Extract the [X, Y] coordinate from the center of the cell holding the provided text.  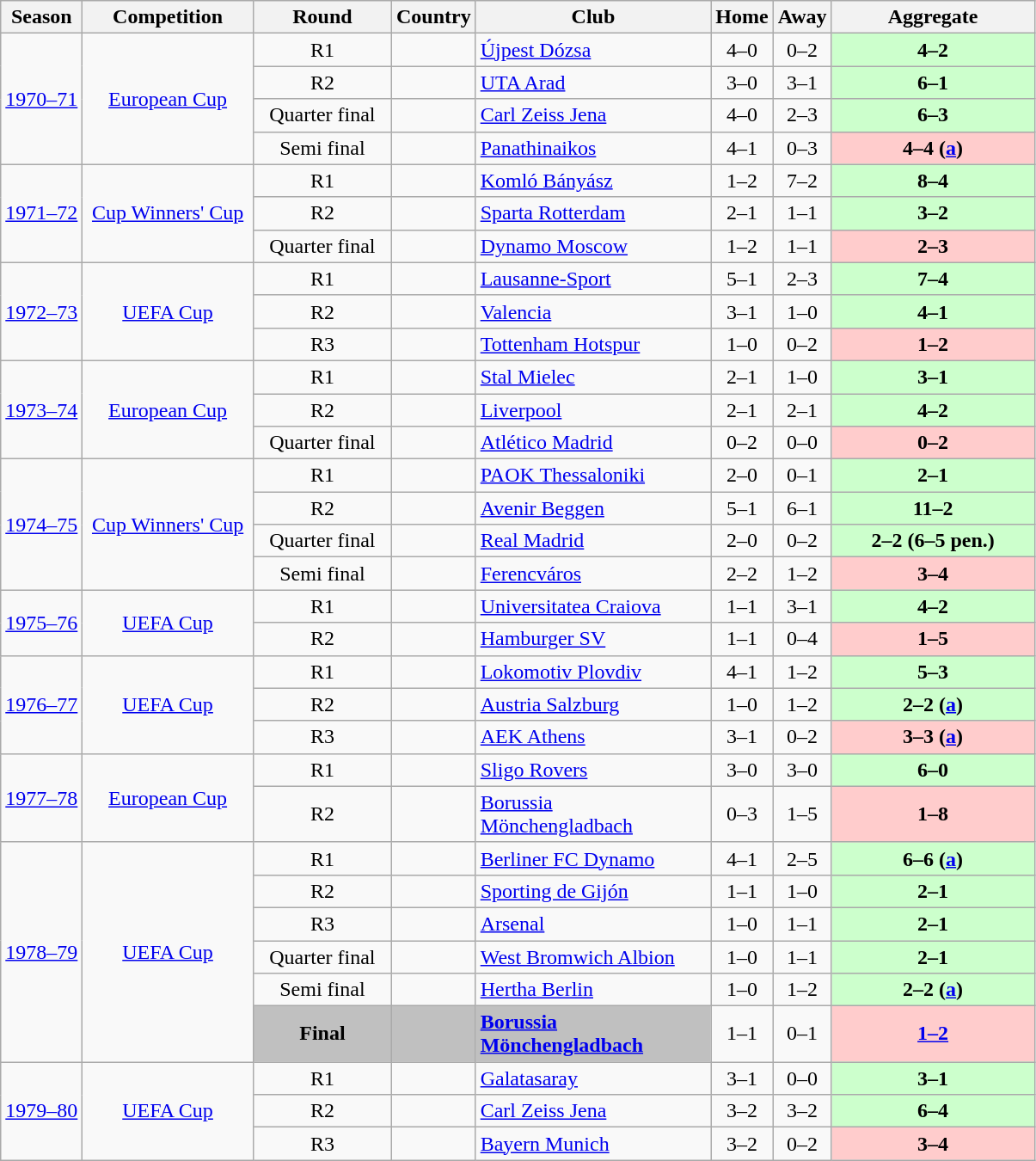
Competition [169, 17]
Panathinaikos [593, 148]
2–2 [742, 574]
11–2 [933, 508]
Arsenal [593, 924]
1974–75 [41, 525]
1970–71 [41, 99]
7–2 [802, 181]
Berliner FC Dynamo [593, 858]
Aggregate [933, 17]
1–8 [933, 814]
West Bromwich Albion [593, 957]
Round [322, 17]
UTA Arad [593, 83]
Home [742, 17]
6–3 [933, 115]
1979–80 [41, 1111]
1972–73 [41, 311]
Country [433, 17]
Stal Mielec [593, 377]
PAOK Thessaloniki [593, 476]
0–4 [802, 639]
Tottenham Hotspur [593, 344]
1971–72 [41, 213]
Lausanne-Sport [593, 279]
Komló Bányász [593, 181]
Austria Salzburg [593, 704]
Ferencváros [593, 574]
Sparta Rotterdam [593, 213]
1977–78 [41, 798]
Hamburger SV [593, 639]
8–4 [933, 181]
1976–77 [41, 704]
Universitatea Craiova [593, 606]
Atlético Madrid [593, 443]
Lokomotiv Plovdiv [593, 672]
Sporting de Gijón [593, 891]
7–4 [933, 279]
Away [802, 17]
2–5 [802, 858]
AEK Athens [593, 737]
Galatasaray [593, 1078]
Avenir Beggen [593, 508]
2–2 (6–5 pen.) [933, 541]
3–3 (a) [933, 737]
Real Madrid [593, 541]
Sligo Rovers [593, 770]
Hertha Berlin [593, 990]
Újpest Dózsa [593, 50]
Final [322, 1034]
6–6 (a) [933, 858]
5–3 [933, 672]
Dynamo Moscow [593, 246]
6–0 [933, 770]
Bayern Munich [593, 1144]
Club [593, 17]
1973–74 [41, 409]
Valencia [593, 311]
4–4 (a) [933, 148]
Season [41, 17]
1975–76 [41, 623]
Liverpool [593, 410]
1978–79 [41, 951]
6–4 [933, 1111]
